Scan for the cell matching the given text and deliver its [X, Y] coordinate at center. 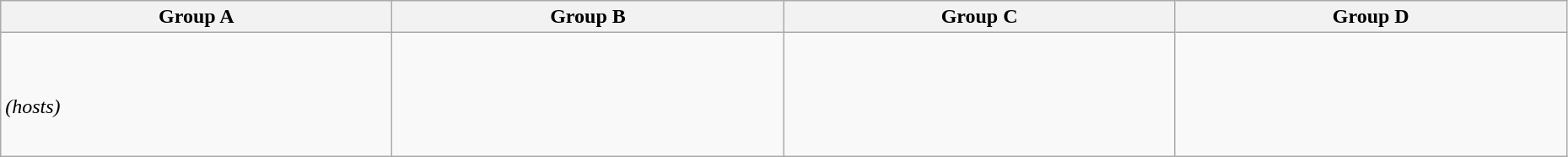
Group A [197, 17]
(hosts) [197, 95]
Group D [1371, 17]
Group C [979, 17]
Group B [588, 17]
